Determine the (x, y) coordinate at the center of the cell enclosing the given text.  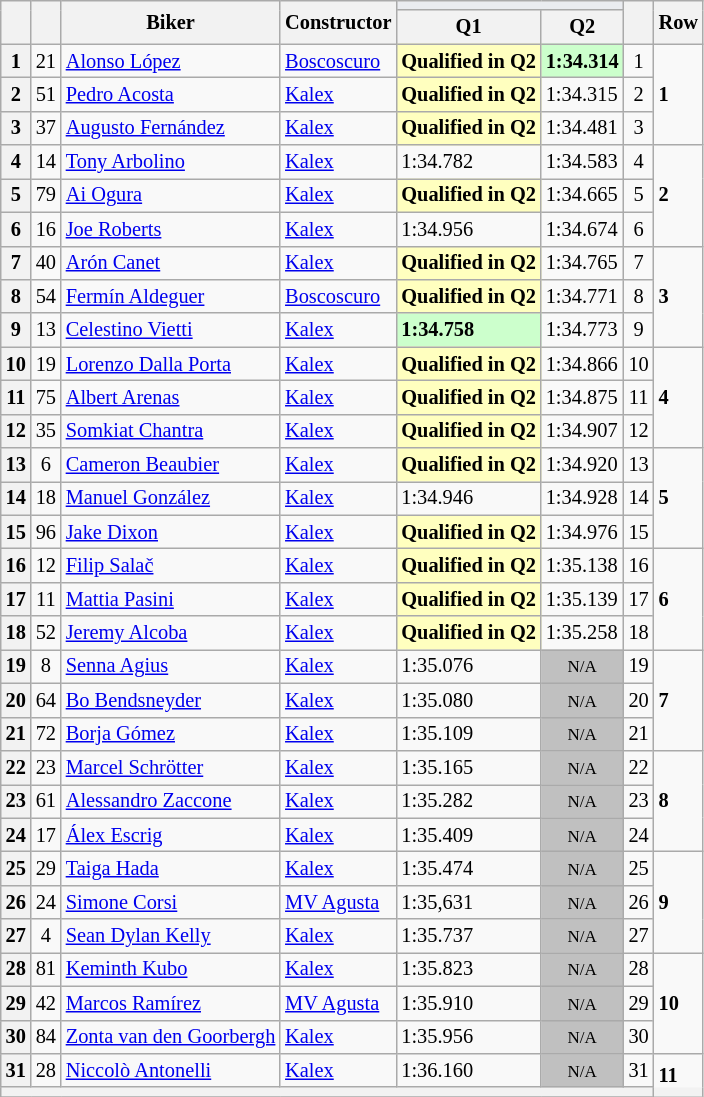
1:35.165 (468, 767)
1:34.773 (582, 330)
1:34.866 (582, 364)
1:35.956 (468, 1037)
1:34.928 (582, 498)
72 (46, 734)
1:34.315 (582, 94)
1:35.258 (582, 633)
Somkiat Chantra (170, 431)
52 (46, 633)
1:35,631 (468, 902)
Senna Agius (170, 666)
Marcel Schrötter (170, 767)
Simone Corsi (170, 902)
Manuel González (170, 498)
Joe Roberts (170, 229)
1:36.160 (468, 1070)
Pedro Acosta (170, 94)
42 (46, 1003)
61 (46, 801)
64 (46, 700)
Alonso López (170, 61)
Marcos Ramírez (170, 1003)
1:34.765 (582, 263)
1:34.875 (582, 397)
35 (46, 431)
1:34.481 (582, 128)
1:34.782 (468, 162)
1:35.737 (468, 936)
Cameron Beaubier (170, 465)
Jake Dixon (170, 532)
96 (46, 532)
1:34.956 (468, 229)
Borja Gómez (170, 734)
1:34.583 (582, 162)
Tony Arbolino (170, 162)
Mattia Pasini (170, 599)
79 (46, 195)
Biker (170, 22)
1:35.474 (468, 868)
75 (46, 397)
Zonta van den Goorbergh (170, 1037)
Arón Canet (170, 263)
Fermín Aldeguer (170, 296)
54 (46, 296)
Keminth Kubo (170, 969)
1:35.409 (468, 835)
1:35.076 (468, 666)
Niccolò Antonelli (170, 1070)
84 (46, 1037)
Q1 (468, 27)
Celestino Vietti (170, 330)
Jeremy Alcoba (170, 633)
1:34.665 (582, 195)
Filip Salač (170, 565)
1:35.139 (582, 599)
1:35.910 (468, 1003)
81 (46, 969)
Taiga Hada (170, 868)
1:35.823 (468, 969)
1:35.282 (468, 801)
Augusto Fernández (170, 128)
1:34.946 (468, 498)
1:34.314 (582, 61)
40 (46, 263)
51 (46, 94)
1:34.758 (468, 330)
Lorenzo Dalla Porta (170, 364)
1:35.080 (468, 700)
1:35.138 (582, 565)
1:35.109 (468, 734)
37 (46, 128)
1:34.674 (582, 229)
Ai Ogura (170, 195)
1:34.920 (582, 465)
Q2 (582, 27)
1:34.907 (582, 431)
Row (678, 22)
Constructor (338, 22)
1:34.976 (582, 532)
Alessandro Zaccone (170, 801)
Albert Arenas (170, 397)
Sean Dylan Kelly (170, 936)
1:34.771 (582, 296)
Bo Bendsneyder (170, 700)
Álex Escrig (170, 835)
